Identify which cell holds the provided text, then report its (X, Y) central coordinate. 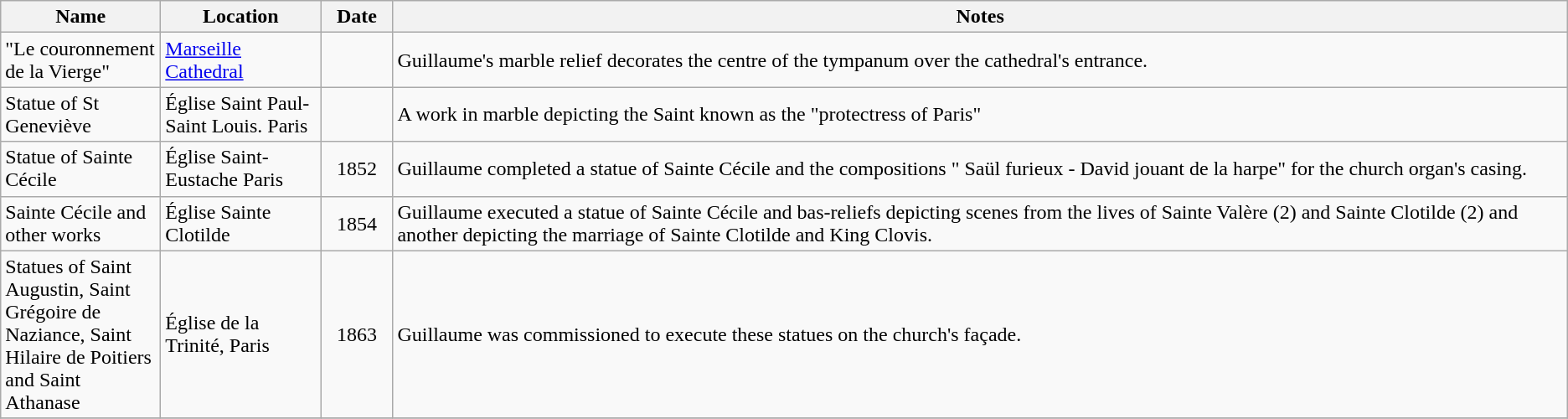
Guillaume's marble relief decorates the centre of the tympanum over the cathedral's entrance. (980, 60)
Statues of Saint Augustin, Saint Grégoire de Naziance, Saint Hilaire de Poitiers and Saint Athanase (80, 334)
"Le couronnement de la Vierge" (80, 60)
Statue of Sainte Cécile (80, 169)
1863 (357, 334)
Église Saint Paul-Saint Louis. Paris (241, 114)
1854 (357, 223)
Guillaume was commissioned to execute these statues on the church's façade. (980, 334)
A work in marble depicting the Saint known as the "protectress of Paris" (980, 114)
Guillaume completed a statue of Sainte Cécile and the compositions " Saül furieux - David jouant de la harpe" for the church organ's casing. (980, 169)
Marseille Cathedral (241, 60)
Église Sainte Clotilde (241, 223)
Église de la Trinité, Paris (241, 334)
Sainte Cécile and other works (80, 223)
1852 (357, 169)
Statue of St Geneviève (80, 114)
Église Saint-Eustache Paris (241, 169)
Name (80, 17)
Notes (980, 17)
Date (357, 17)
Location (241, 17)
